Determine the (X, Y) coordinate at the center of the cell enclosing the given text.  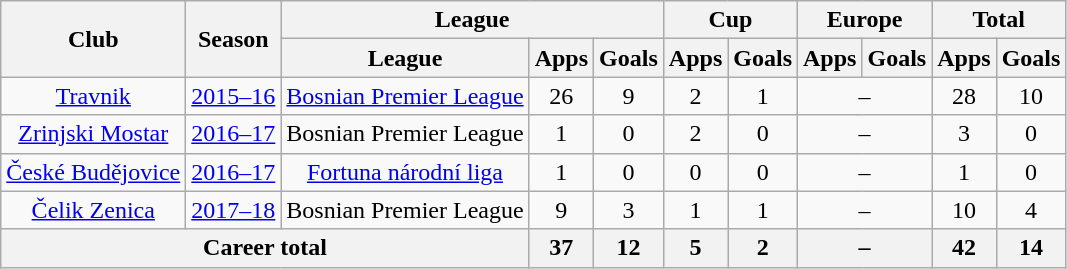
42 (964, 248)
Season (234, 39)
Fortuna národní liga (405, 172)
2015–16 (234, 96)
Cup (730, 20)
České Budějovice (94, 172)
14 (1031, 248)
12 (629, 248)
Čelik Zenica (94, 210)
Total (999, 20)
5 (695, 248)
37 (561, 248)
2017–18 (234, 210)
Club (94, 39)
28 (964, 96)
4 (1031, 210)
26 (561, 96)
Career total (265, 248)
Zrinjski Mostar (94, 134)
Europe (865, 20)
Travnik (94, 96)
